Identify which cell holds the provided text, then report its [x, y] central coordinate. 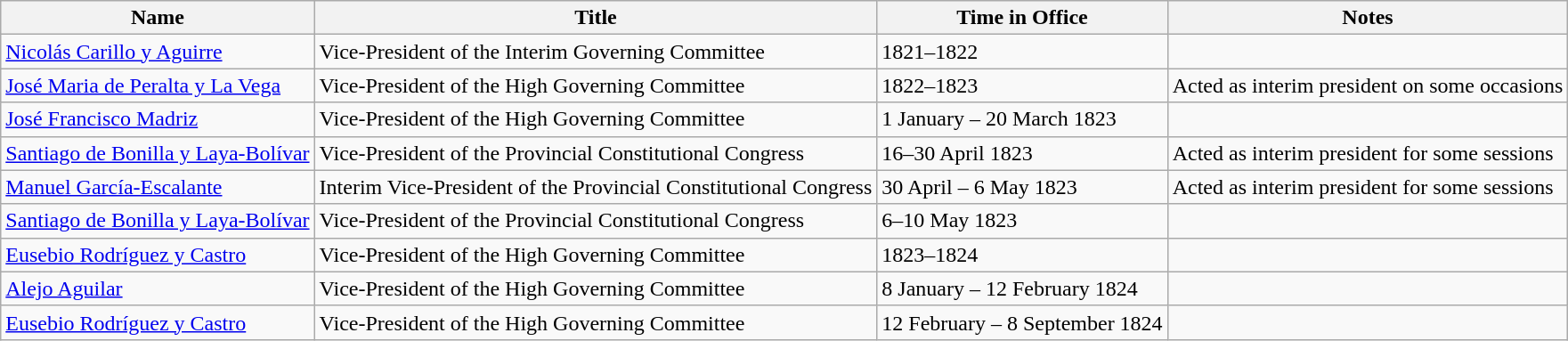
Title [596, 18]
Acted as interim president on some occasions [1368, 85]
Time in Office [1022, 18]
Vice-President of the Interim Governing Committee [596, 52]
30 April – 6 May 1823 [1022, 187]
1823–1824 [1022, 255]
1 January – 20 March 1823 [1022, 119]
1822–1823 [1022, 85]
1821–1822 [1022, 52]
Name [158, 18]
12 February – 8 September 1824 [1022, 322]
Notes [1368, 18]
Interim Vice-President of the Provincial Constitutional Congress [596, 187]
Nicolás Carillo y Aguirre [158, 52]
Manuel García-Escalante [158, 187]
José Maria de Peralta y La Vega [158, 85]
8 January – 12 February 1824 [1022, 288]
Alejo Aguilar [158, 288]
6–10 May 1823 [1022, 221]
16–30 April 1823 [1022, 153]
José Francisco Madriz [158, 119]
